Pinpoint the cell where the given text exists, returning its (X, Y) midpoint coordinate. 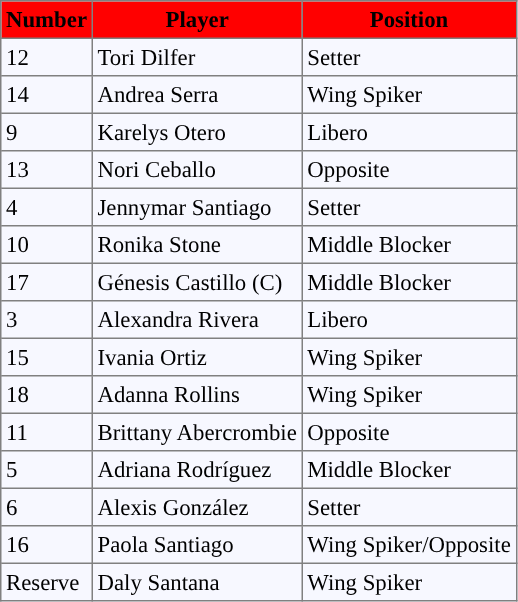
Reserve (47, 582)
Number (47, 20)
Génesis Castillo (C) (197, 282)
Brittany Abercrombie (197, 432)
Paola Santiago (197, 545)
Ronika Stone (197, 245)
Andrea Serra (197, 95)
13 (47, 170)
15 (47, 357)
Tori Dilfer (197, 57)
9 (47, 132)
Position (409, 20)
5 (47, 470)
Alexis González (197, 507)
12 (47, 57)
4 (47, 207)
10 (47, 245)
16 (47, 545)
Player (197, 20)
6 (47, 507)
Nori Ceballo (197, 170)
Wing Spiker/Opposite (409, 545)
Adriana Rodríguez (197, 470)
18 (47, 395)
Jennymar Santiago (197, 207)
3 (47, 320)
Adanna Rollins (197, 395)
14 (47, 95)
Karelys Otero (197, 132)
Alexandra Rivera (197, 320)
17 (47, 282)
Daly Santana (197, 582)
11 (47, 432)
Ivania Ortiz (197, 357)
